Search for the cell housing the specified text and yield its [x, y] center coordinate. 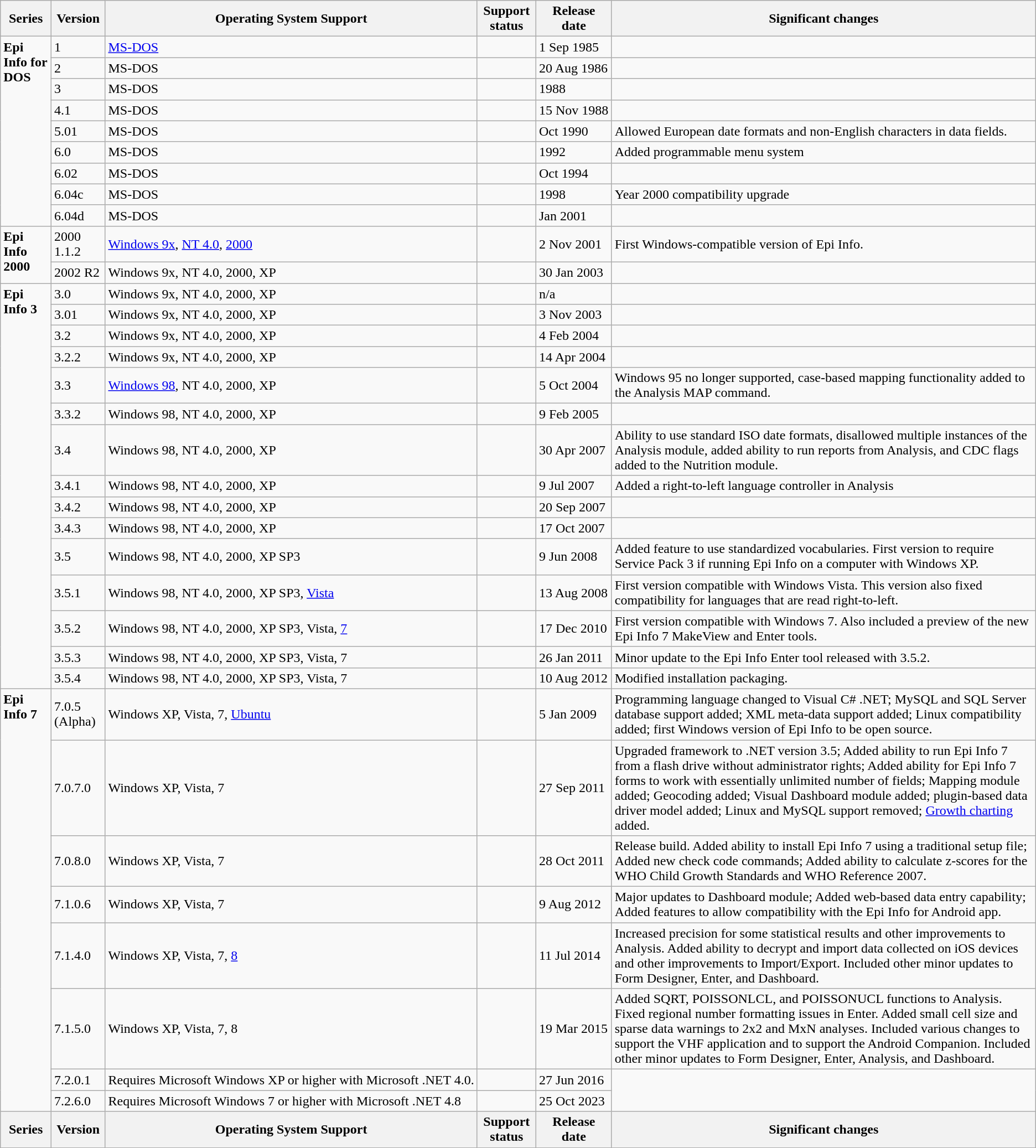
7.2.0.1 [79, 1080]
7.2.6.0 [79, 1101]
Minor update to the Epi Info Enter tool released with 3.5.2. [823, 657]
Major updates to Dashboard module; Added web-based data entry capability; Added features to allow compatibility with the Epi Info for Android app. [823, 904]
20 Aug 1986 [573, 68]
6.04d [79, 215]
3.5.3 [79, 657]
First Windows-compatible version of Epi Info. [823, 244]
7.1.0.6 [79, 904]
Windows XP, Vista, 7, Ubuntu [291, 714]
5 Oct 2004 [573, 385]
Windows 98, NT 4.0, 2000, XP SP3 [291, 557]
4 Feb 2004 [573, 336]
Added a right-to-left language controller in Analysis [823, 486]
15 Nov 1988 [573, 110]
Oct 1990 [573, 131]
1988 [573, 89]
20 Sep 2007 [573, 507]
2000 1.1.2 [79, 244]
9 Feb 2005 [573, 414]
First version compatible with Windows Vista. This version also fixed compatibility for languages that are read right-to-left. [823, 592]
17 Oct 2007 [573, 528]
3 Nov 2003 [573, 315]
9 Jul 2007 [573, 486]
Added programmable menu system [823, 152]
3.0 [79, 294]
3.3.2 [79, 414]
1998 [573, 194]
5 Jan 2009 [573, 714]
26 Jan 2011 [573, 657]
7.0.5 (Alpha) [79, 714]
2 Nov 2001 [573, 244]
27 Sep 2011 [573, 787]
11 Jul 2014 [573, 955]
9 Aug 2012 [573, 904]
30 Apr 2007 [573, 450]
19 Mar 2015 [573, 1029]
3.5.4 [79, 678]
Requires Microsoft Windows 7 or higher with Microsoft .NET 4.8 [291, 1101]
3.4.1 [79, 486]
7.0.7.0 [79, 787]
7.1.4.0 [79, 955]
6.0 [79, 152]
1992 [573, 152]
Windows 9x, NT 4.0, 2000 [291, 244]
1 [79, 47]
2002 R2 [79, 272]
Jan 2001 [573, 215]
3.5.2 [79, 629]
3.2 [79, 336]
13 Aug 2008 [573, 592]
3.01 [79, 315]
3.4.3 [79, 528]
First version compatible with Windows 7. Also included a preview of the new Epi Info 7 MakeView and Enter tools. [823, 629]
4.1 [79, 110]
14 Apr 2004 [573, 357]
3.3 [79, 385]
27 Jun 2016 [573, 1080]
5.01 [79, 131]
30 Jan 2003 [573, 272]
1 Sep 1985 [573, 47]
Epi Info 7 [26, 900]
Allowed European date formats and non-English characters in data fields. [823, 131]
6.04c [79, 194]
Epi Info for DOS [26, 132]
3.2.2 [79, 357]
3.4 [79, 450]
3.5.1 [79, 592]
3.4.2 [79, 507]
28 Oct 2011 [573, 861]
Epi Info 2000 [26, 255]
Modified installation packaging. [823, 678]
9 Jun 2008 [573, 557]
17 Dec 2010 [573, 629]
n/a [573, 294]
Requires Microsoft Windows XP or higher with Microsoft .NET 4.0. [291, 1080]
10 Aug 2012 [573, 678]
3.5 [79, 557]
6.02 [79, 173]
Epi Info 3 [26, 486]
Oct 1994 [573, 173]
Added feature to use standardized vocabularies. First version to require Service Pack 3 if running Epi Info on a computer with Windows XP. [823, 557]
Windows 98, NT 4.0, 2000, XP SP3, Vista [291, 592]
Windows 95 no longer supported, case-based mapping functionality added to the Analysis MAP command. [823, 385]
25 Oct 2023 [573, 1101]
2 [79, 68]
7.1.5.0 [79, 1029]
3 [79, 89]
Year 2000 compatibility upgrade [823, 194]
7.0.8.0 [79, 861]
